Return the (x, y) coordinate for the center point of the cell that contains the specified text.  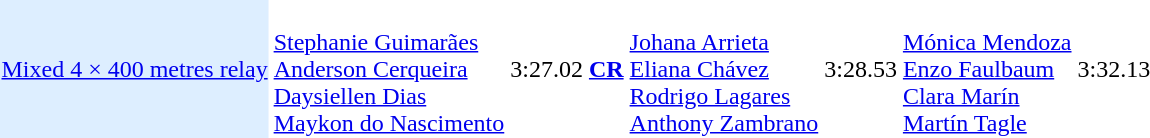
3:28.53 (861, 69)
Stephanie GuimarãesAnderson CerqueiraDaysiellen DiasMaykon do Nascimento (389, 69)
3:27.02 CR (567, 69)
Mónica MendozaEnzo FaulbaumClara MarínMartín Tagle (987, 69)
Johana ArrietaEliana ChávezRodrigo LagaresAnthony Zambrano (724, 69)
Mixed 4 × 400 metres relay (134, 69)
